Scan for the cell matching the given text and deliver its (x, y) coordinate at center. 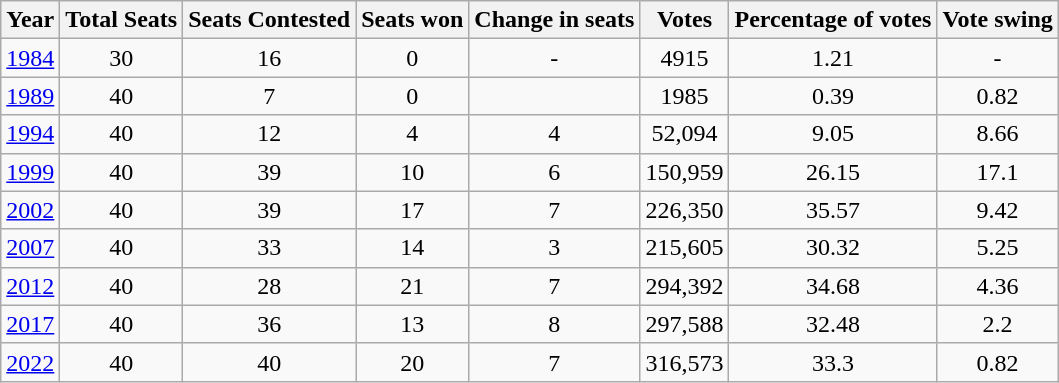
3 (554, 248)
6 (554, 172)
21 (412, 286)
36 (270, 324)
215,605 (684, 248)
28 (270, 286)
12 (270, 134)
1994 (30, 134)
1989 (30, 96)
4.36 (998, 286)
8 (554, 324)
9.05 (833, 134)
10 (412, 172)
35.57 (833, 210)
33 (270, 248)
Year (30, 20)
150,959 (684, 172)
316,573 (684, 362)
2002 (30, 210)
1984 (30, 58)
1985 (684, 96)
4915 (684, 58)
30.32 (833, 248)
14 (412, 248)
2017 (30, 324)
Total Seats (122, 20)
Change in seats (554, 20)
26.15 (833, 172)
Seats won (412, 20)
226,350 (684, 210)
2007 (30, 248)
Votes (684, 20)
294,392 (684, 286)
16 (270, 58)
297,588 (684, 324)
17 (412, 210)
8.66 (998, 134)
32.48 (833, 324)
0.39 (833, 96)
20 (412, 362)
17.1 (998, 172)
9.42 (998, 210)
2.2 (998, 324)
2012 (30, 286)
52,094 (684, 134)
33.3 (833, 362)
Vote swing (998, 20)
5.25 (998, 248)
30 (122, 58)
1.21 (833, 58)
Percentage of votes (833, 20)
34.68 (833, 286)
1999 (30, 172)
Seats Contested (270, 20)
13 (412, 324)
2022 (30, 362)
